Provide the (x, y) coordinate of the cell's center where the given text is located.  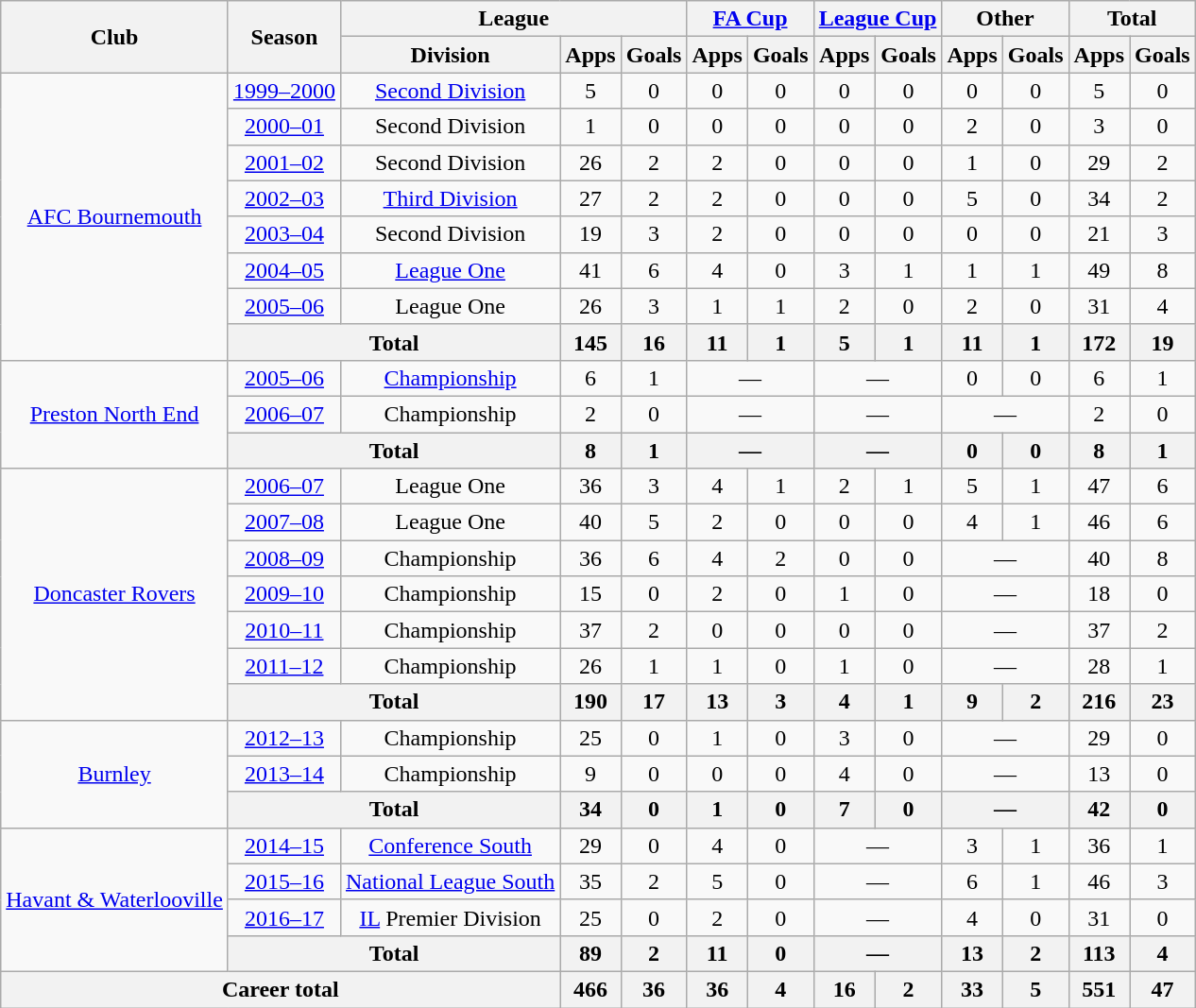
113 (1099, 953)
Havant & Waterlooville (115, 899)
17 (654, 702)
2003–04 (283, 234)
89 (590, 953)
190 (590, 702)
21 (1099, 234)
Season (283, 37)
41 (590, 270)
49 (1099, 270)
7 (845, 810)
2000–01 (283, 127)
2015–16 (283, 881)
2012–13 (283, 738)
Club (115, 37)
33 (972, 989)
2011–12 (283, 666)
216 (1099, 702)
Doncaster Rovers (115, 594)
18 (1099, 594)
Career total (281, 989)
23 (1163, 702)
35 (590, 881)
2010–11 (283, 630)
2009–10 (283, 594)
15 (590, 594)
FA Cup (750, 19)
League (514, 19)
28 (1099, 666)
2013–14 (283, 774)
1999–2000 (283, 91)
Burnley (115, 774)
2007–08 (283, 522)
National League South (450, 881)
2001–02 (283, 162)
27 (590, 198)
Preston North End (115, 414)
AFC Bournemouth (115, 216)
Third Division (450, 198)
2014–15 (283, 846)
Division (450, 55)
172 (1099, 342)
2004–05 (283, 270)
Conference South (450, 846)
551 (1099, 989)
2016–17 (283, 917)
2008–09 (283, 558)
IL Premier Division (450, 917)
42 (1099, 810)
466 (590, 989)
145 (590, 342)
Other (1005, 19)
2002–03 (283, 198)
League Cup (878, 19)
